Search for the cell housing the specified text and yield its (x, y) center coordinate. 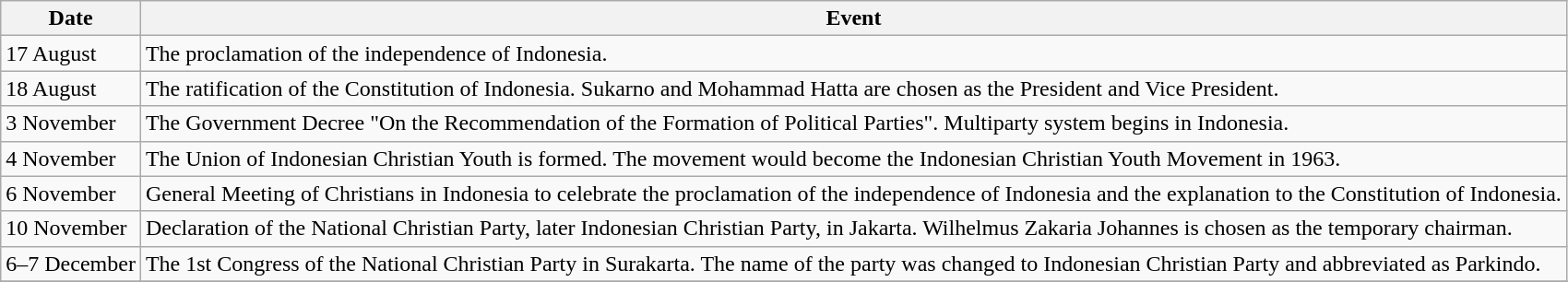
The proclamation of the independence of Indonesia. (853, 53)
4 November (71, 159)
17 August (71, 53)
The Union of Indonesian Christian Youth is formed. The movement would become the Indonesian Christian Youth Movement in 1963. (853, 159)
18 August (71, 88)
Event (853, 18)
The Government Decree "On the Recommendation of the Formation of Political Parties". Multiparty system begins in Indonesia. (853, 123)
The ratification of the Constitution of Indonesia. Sukarno and Mohammad Hatta are chosen as the President and Vice President. (853, 88)
6 November (71, 194)
Date (71, 18)
6–7 December (71, 264)
10 November (71, 229)
3 November (71, 123)
